Scan for the cell matching the given text and deliver its [X, Y] coordinate at center. 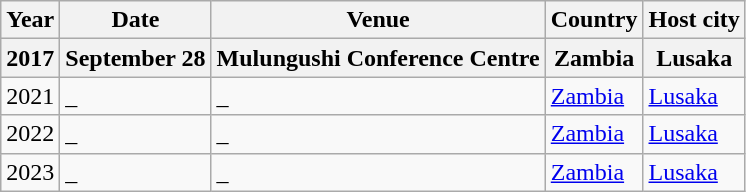
Mulungushi Conference Centre [378, 58]
September 28 [136, 58]
2021 [30, 96]
2022 [30, 134]
2023 [30, 172]
Venue [378, 20]
Country [594, 20]
Year [30, 20]
Host city [694, 20]
2017 [30, 58]
Date [136, 20]
